Extract the [X, Y] coordinate from the center of the cell holding the provided text.  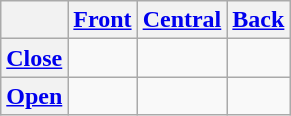
Front [102, 20]
Back [258, 20]
Close [34, 58]
Central [182, 20]
Open [34, 96]
